Search for the cell housing the specified text and yield its (X, Y) center coordinate. 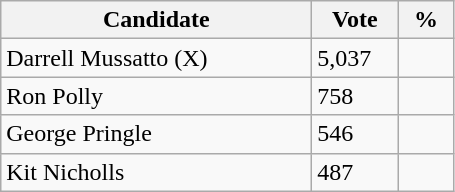
546 (355, 134)
% (426, 20)
Vote (355, 20)
Kit Nicholls (156, 172)
5,037 (355, 58)
758 (355, 96)
Candidate (156, 20)
George Pringle (156, 134)
Darrell Mussatto (X) (156, 58)
487 (355, 172)
Ron Polly (156, 96)
